Provide the [X, Y] coordinate of the cell's center where the given text is located.  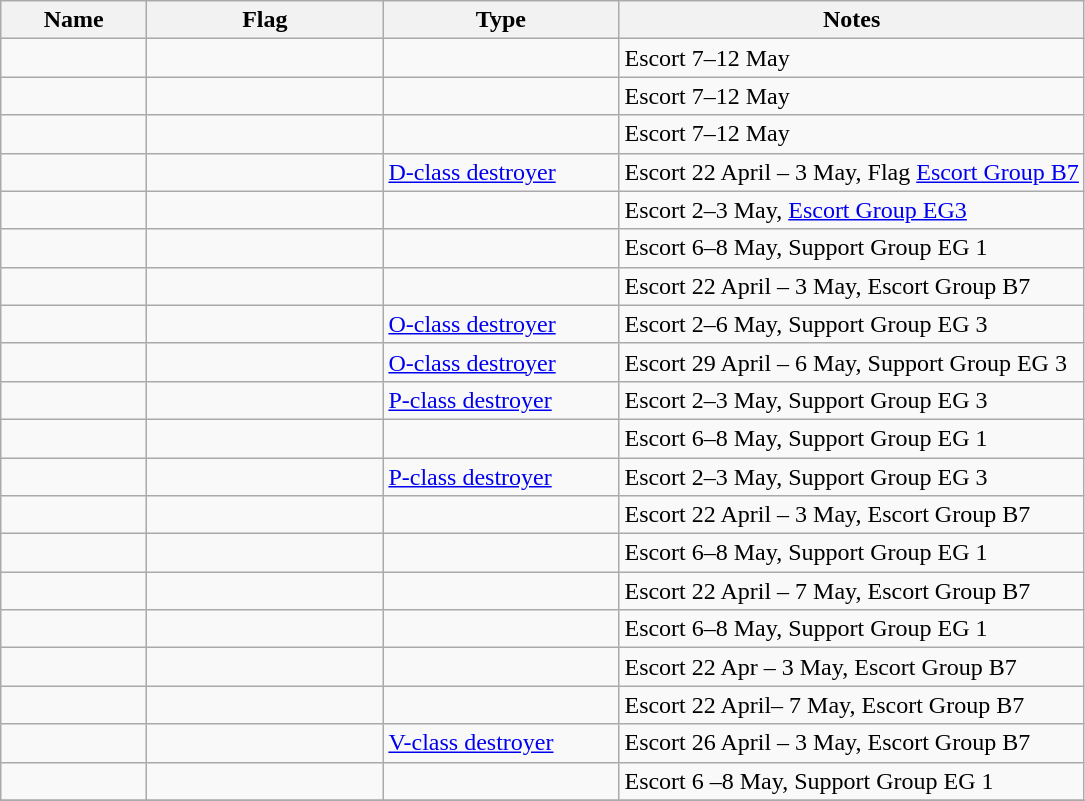
Escort 6 –8 May, Support Group EG 1 [852, 781]
Escort 22 April– 7 May, Escort Group B7 [852, 705]
Escort 22 April – 7 May, Escort Group B7 [852, 591]
Escort 29 April – 6 May, Support Group EG 3 [852, 362]
V-class destroyer [501, 743]
D-class destroyer [501, 172]
Escort 2–6 May, Support Group EG 3 [852, 324]
Escort 26 April – 3 May, Escort Group B7 [852, 743]
Notes [852, 20]
Name [74, 20]
Escort 22 Apr – 3 May, Escort Group B7 [852, 667]
Type [501, 20]
Escort 22 April – 3 May, Flag Escort Group B7 [852, 172]
Flag [265, 20]
Escort 2–3 May, Escort Group EG3 [852, 210]
